Identify which cell holds the provided text, then report its [x, y] central coordinate. 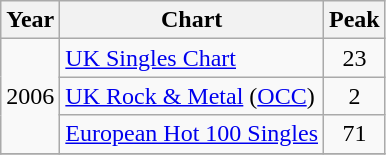
Peak [355, 20]
Year [30, 20]
European Hot 100 Singles [192, 134]
23 [355, 58]
71 [355, 134]
UK Singles Chart [192, 58]
Chart [192, 20]
UK Rock & Metal (OCC) [192, 96]
2006 [30, 96]
2 [355, 96]
